Extract the [X, Y] coordinate from the center of the cell holding the provided text.  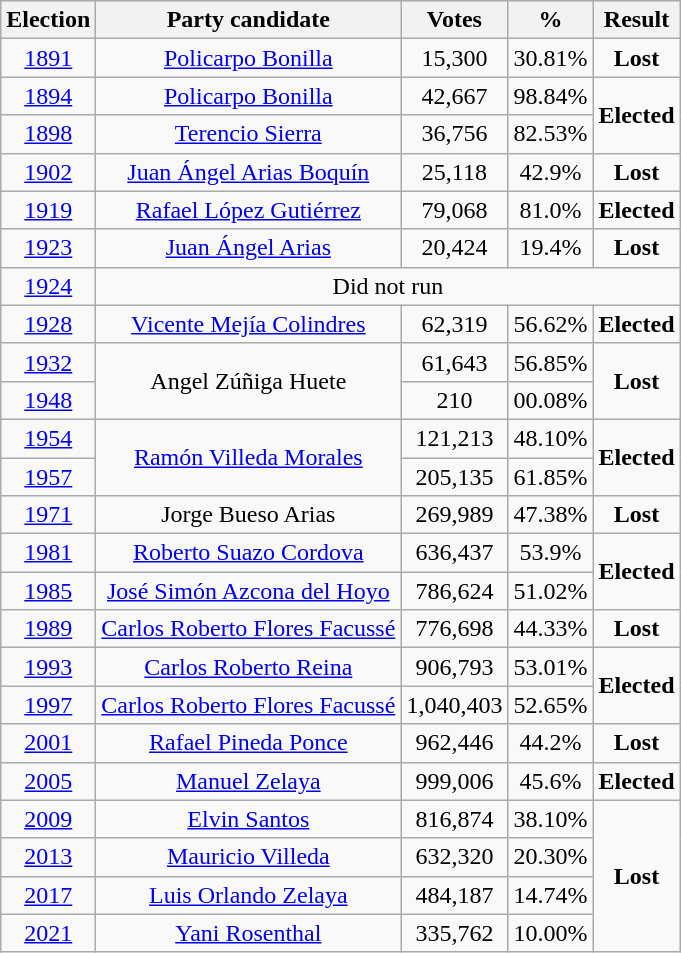
1894 [48, 96]
Angel Zúñiga Huete [248, 381]
1928 [48, 324]
1932 [48, 362]
19.4% [550, 248]
269,989 [454, 515]
1985 [48, 591]
15,300 [454, 58]
Votes [454, 20]
1981 [48, 553]
38.10% [550, 819]
Manuel Zelaya [248, 781]
47.38% [550, 515]
61.85% [550, 477]
51.02% [550, 591]
10.00% [550, 933]
335,762 [454, 933]
00.08% [550, 400]
1891 [48, 58]
Party candidate [248, 20]
61,643 [454, 362]
776,698 [454, 629]
Juan Ángel Arias Boquín [248, 172]
636,437 [454, 553]
Juan Ángel Arias [248, 248]
Carlos Roberto Reina [248, 667]
44.2% [550, 743]
2005 [48, 781]
962,446 [454, 743]
42,667 [454, 96]
1993 [48, 667]
1971 [48, 515]
30.81% [550, 58]
Result [636, 20]
Rafael López Gutiérrez [248, 210]
62,319 [454, 324]
816,874 [454, 819]
53.9% [550, 553]
1919 [48, 210]
48.10% [550, 438]
1,040,403 [454, 705]
98.84% [550, 96]
2021 [48, 933]
José Simón Azcona del Hoyo [248, 591]
53.01% [550, 667]
205,135 [454, 477]
Did not run [388, 286]
56.62% [550, 324]
45.6% [550, 781]
14.74% [550, 895]
1898 [48, 134]
44.33% [550, 629]
56.85% [550, 362]
Mauricio Villeda [248, 857]
42.9% [550, 172]
52.65% [550, 705]
1954 [48, 438]
Vicente Mejía Colindres [248, 324]
1924 [48, 286]
786,624 [454, 591]
20,424 [454, 248]
25,118 [454, 172]
210 [454, 400]
Luis Orlando Zelaya [248, 895]
81.0% [550, 210]
1902 [48, 172]
82.53% [550, 134]
1957 [48, 477]
999,006 [454, 781]
Rafael Pineda Ponce [248, 743]
79,068 [454, 210]
1923 [48, 248]
484,187 [454, 895]
Terencio Sierra [248, 134]
Ramón Villeda Morales [248, 457]
1997 [48, 705]
2001 [48, 743]
Roberto Suazo Cordova [248, 553]
906,793 [454, 667]
Jorge Bueso Arias [248, 515]
Yani Rosenthal [248, 933]
36,756 [454, 134]
20.30% [550, 857]
1989 [48, 629]
121,213 [454, 438]
1948 [48, 400]
% [550, 20]
632,320 [454, 857]
Elvin Santos [248, 819]
2009 [48, 819]
2013 [48, 857]
Election [48, 20]
2017 [48, 895]
